Determine the [X, Y] coordinate at the center of the cell enclosing the given text.  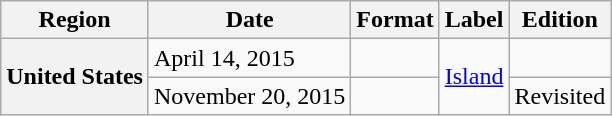
Date [249, 20]
Revisited [560, 96]
November 20, 2015 [249, 96]
Edition [560, 20]
United States [75, 77]
Format [395, 20]
Island [474, 77]
April 14, 2015 [249, 58]
Region [75, 20]
Label [474, 20]
